Find where the given text appears and provide that cell's center as [x, y] coordinate. 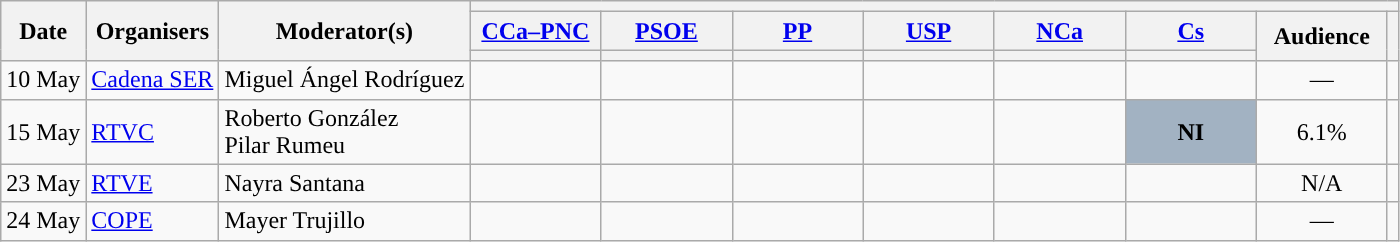
6.1% [1322, 132]
USP [928, 31]
Organisers [152, 31]
Mayer Trujillo [344, 221]
NI [1190, 132]
Cadena SER [152, 80]
RTVE [152, 183]
Date [44, 31]
Audience [1322, 36]
24 May [44, 221]
CCa–PNC [536, 31]
Nayra Santana [344, 183]
Roberto GonzálezPilar Rumeu [344, 132]
NCa [1060, 31]
Cs [1190, 31]
10 May [44, 80]
Miguel Ángel Rodríguez [344, 80]
N/A [1322, 183]
COPE [152, 221]
RTVC [152, 132]
PP [798, 31]
23 May [44, 183]
PSOE [666, 31]
Moderator(s) [344, 31]
15 May [44, 132]
